Locate the cell with the specified text and output its [x, y] center coordinate. 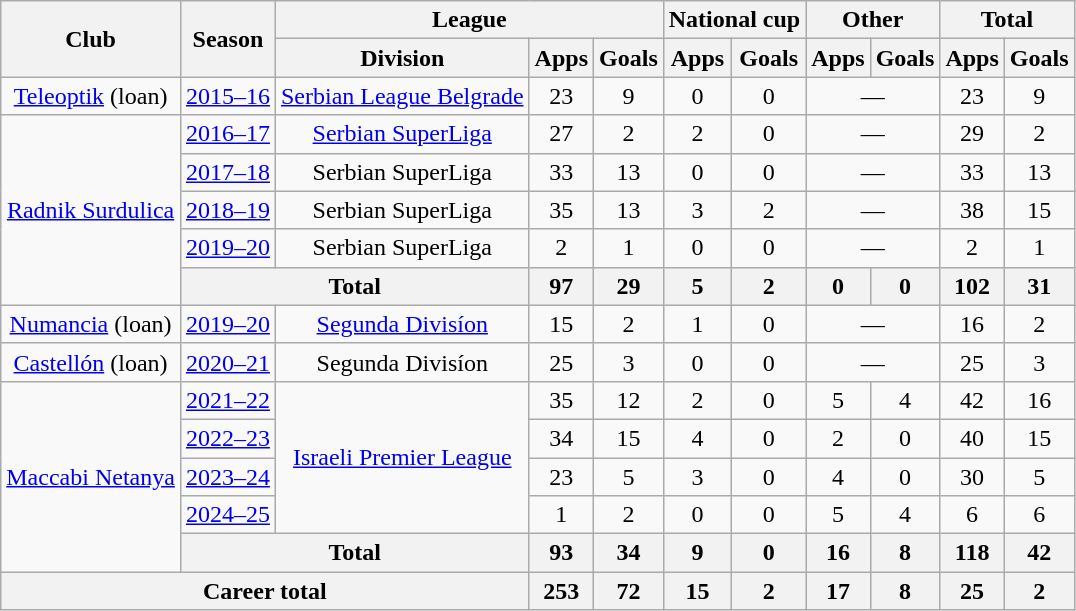
Israeli Premier League [402, 457]
253 [561, 591]
Serbian League Belgrade [402, 96]
97 [561, 286]
Castellón (loan) [91, 362]
Career total [265, 591]
Division [402, 58]
118 [972, 553]
27 [561, 134]
12 [629, 400]
2015–16 [228, 96]
30 [972, 477]
72 [629, 591]
Teleoptik (loan) [91, 96]
National cup [734, 20]
93 [561, 553]
2016–17 [228, 134]
Numancia (loan) [91, 324]
2020–21 [228, 362]
2023–24 [228, 477]
40 [972, 438]
17 [838, 591]
31 [1039, 286]
Other [873, 20]
2024–25 [228, 515]
38 [972, 210]
Season [228, 39]
League [469, 20]
Radnik Surdulica [91, 210]
Maccabi Netanya [91, 476]
2018–19 [228, 210]
2022–23 [228, 438]
2021–22 [228, 400]
2017–18 [228, 172]
102 [972, 286]
Club [91, 39]
